Capture the cell that displays the provided text and extract its (x, y) central coordinate. 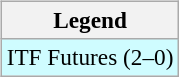
Legend (90, 20)
ITF Futures (2–0) (90, 57)
